Extract the (X, Y) coordinate from the center of the cell holding the provided text.  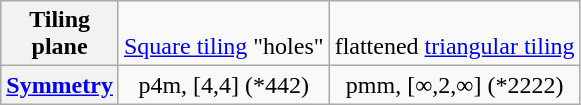
pmm, [∞,2,∞] (*2222) (454, 85)
p4m, [4,4] (*442) (224, 85)
Symmetry (60, 85)
Tilingplane (60, 34)
Square tiling "holes" (224, 34)
flattened triangular tiling (454, 34)
